Return [x, y] of the center of cell containing provided text 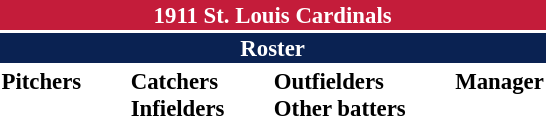
1911 St. Louis Cardinals [272, 15]
Roster [272, 48]
